Return (X, Y) of the center of cell containing provided text 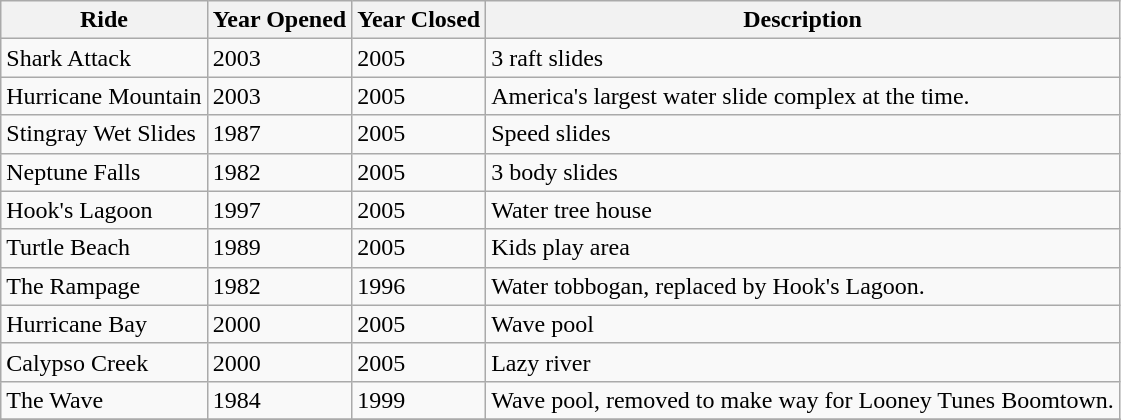
Kids play area (803, 248)
America's largest water slide complex at the time. (803, 96)
The Wave (104, 400)
Calypso Creek (104, 362)
Water tree house (803, 210)
Hurricane Mountain (104, 96)
1999 (419, 400)
Turtle Beach (104, 248)
Stingray Wet Slides (104, 134)
Wave pool, removed to make way for Looney Tunes Boomtown. (803, 400)
1987 (280, 134)
Neptune Falls (104, 172)
The Rampage (104, 286)
Ride (104, 20)
Lazy river (803, 362)
1997 (280, 210)
Hook's Lagoon (104, 210)
1984 (280, 400)
Shark Attack (104, 58)
Hurricane Bay (104, 324)
Speed slides (803, 134)
Description (803, 20)
1996 (419, 286)
3 raft slides (803, 58)
Wave pool (803, 324)
Water tobbogan, replaced by Hook's Lagoon. (803, 286)
3 body slides (803, 172)
Year Closed (419, 20)
1989 (280, 248)
Year Opened (280, 20)
